Find where the given text appears and provide that cell's center as (X, Y) coordinate. 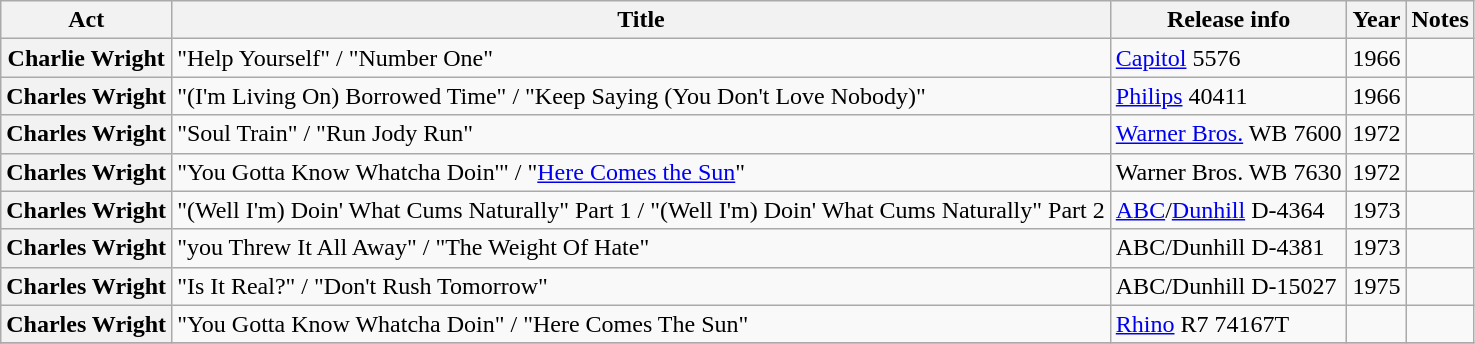
Warner Bros. WB 7630 (1228, 172)
Title (642, 20)
"you Threw It All Away" / "The Weight Of Hate" (642, 248)
"Is It Real?" / "Don't Rush Tomorrow" (642, 286)
Year (1376, 20)
Act (86, 20)
ABC/Dunhill D-4364 (1228, 210)
"Help Yourself" / "Number One" (642, 58)
"You Gotta Know Whatcha Doin" / "Here Comes The Sun" (642, 324)
Capitol 5576 (1228, 58)
Release info (1228, 20)
"You Gotta Know Whatcha Doin'" / "Here Comes the Sun" (642, 172)
Philips 40411 (1228, 96)
Notes (1440, 20)
ABC/Dunhill D-15027 (1228, 286)
Rhino R7 74167T (1228, 324)
"(I'm Living On) Borrowed Time" / "Keep Saying (You Don't Love Nobody)" (642, 96)
"Soul Train" / "Run Jody Run" (642, 134)
1975 (1376, 286)
Warner Bros. WB 7600 (1228, 134)
"(Well I'm) Doin' What Cums Naturally" Part 1 / "(Well I'm) Doin' What Cums Naturally" Part 2 (642, 210)
Charlie Wright (86, 58)
ABC/Dunhill D-4381 (1228, 248)
